From the cell containing the given text, extract its center point as (x, y) coordinate. 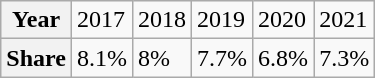
7.3% (344, 58)
2019 (222, 20)
Share (36, 58)
6.8% (284, 58)
8.1% (102, 58)
2021 (344, 20)
8% (162, 58)
Year (36, 20)
7.7% (222, 58)
2018 (162, 20)
2020 (284, 20)
2017 (102, 20)
